From the cell containing the given text, extract its center point as [X, Y] coordinate. 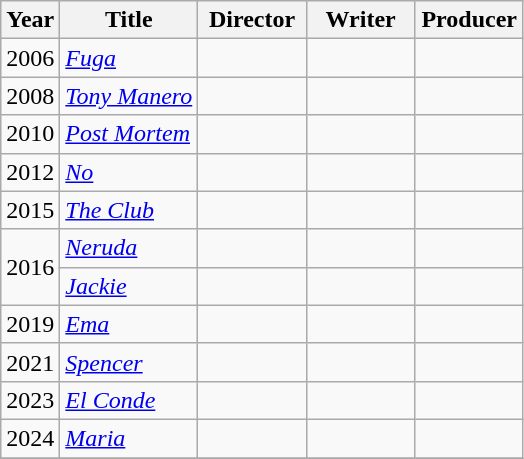
Neruda [129, 248]
Year [30, 20]
Post Mortem [129, 134]
Tony Manero [129, 96]
2023 [30, 400]
Spencer [129, 362]
Jackie [129, 286]
2016 [30, 267]
2019 [30, 324]
Maria [129, 438]
Writer [360, 20]
2010 [30, 134]
No [129, 172]
Director [252, 20]
Fuga [129, 58]
Producer [470, 20]
2015 [30, 210]
2008 [30, 96]
2024 [30, 438]
The Club [129, 210]
El Conde [129, 400]
2006 [30, 58]
2021 [30, 362]
2012 [30, 172]
Ema [129, 324]
Title [129, 20]
